Identify which cell holds the provided text, then report its (X, Y) central coordinate. 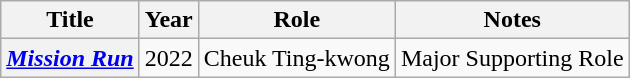
Mission Run (70, 58)
Role (296, 20)
Title (70, 20)
Major Supporting Role (512, 58)
Notes (512, 20)
Year (168, 20)
2022 (168, 58)
Cheuk Ting-kwong (296, 58)
